Find where the given text appears and provide that cell's center as (x, y) coordinate. 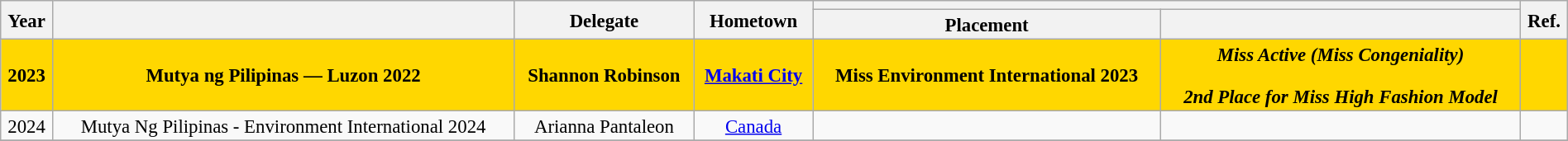
Placement (987, 25)
Arianna Pantaleon (604, 126)
Hometown (753, 20)
2023 (26, 76)
Makati City (753, 76)
Mutya Ng Pilipinas - Environment International 2024 (283, 126)
Delegate (604, 20)
Ref. (1544, 20)
2024 (26, 126)
Miss Environment International 2023 (987, 76)
Canada (753, 126)
Miss Active (Miss Congeniality)2nd Place for Miss High Fashion Model (1341, 76)
Mutya ng Pilipinas — Luzon 2022 (283, 76)
Shannon Robinson (604, 76)
Year (26, 20)
